Search for the cell housing the specified text and yield its [X, Y] center coordinate. 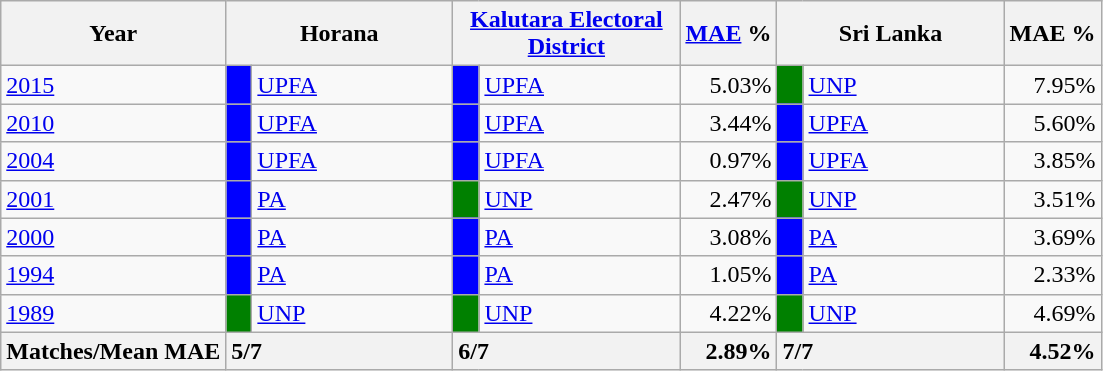
3.44% [728, 123]
5.60% [1052, 123]
2015 [114, 85]
2010 [114, 123]
Matches/Mean MAE [114, 351]
5.03% [728, 85]
3.51% [1052, 199]
4.69% [1052, 313]
Sri Lanka [890, 34]
2004 [114, 161]
2.33% [1052, 275]
1989 [114, 313]
2001 [114, 199]
Kalutara Electoral District [566, 34]
0.97% [728, 161]
1.05% [728, 275]
4.22% [728, 313]
1994 [114, 275]
Year [114, 34]
2.89% [728, 351]
5/7 [340, 351]
6/7 [566, 351]
7.95% [1052, 85]
4.52% [1052, 351]
3.08% [728, 237]
3.69% [1052, 237]
3.85% [1052, 161]
Horana [340, 34]
2000 [114, 237]
2.47% [728, 199]
7/7 [890, 351]
